Find where the given text appears and provide that cell's center as (X, Y) coordinate. 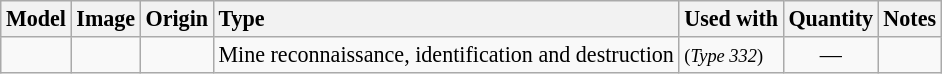
Used with (731, 18)
Mine reconnaissance, identification and destruction (446, 54)
Type (446, 18)
Origin (176, 18)
Image (106, 18)
(Type 332) (731, 54)
Model (36, 18)
— (830, 54)
Quantity (830, 18)
Notes (910, 18)
